Capture the cell that displays the provided text and extract its (X, Y) central coordinate. 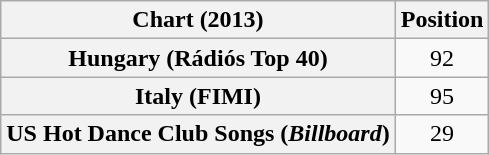
95 (442, 96)
29 (442, 134)
Position (442, 20)
92 (442, 58)
Hungary (Rádiós Top 40) (198, 58)
Italy (FIMI) (198, 96)
US Hot Dance Club Songs (Billboard) (198, 134)
Chart (2013) (198, 20)
